Provide the [X, Y] coordinate of the cell's center where the given text is located.  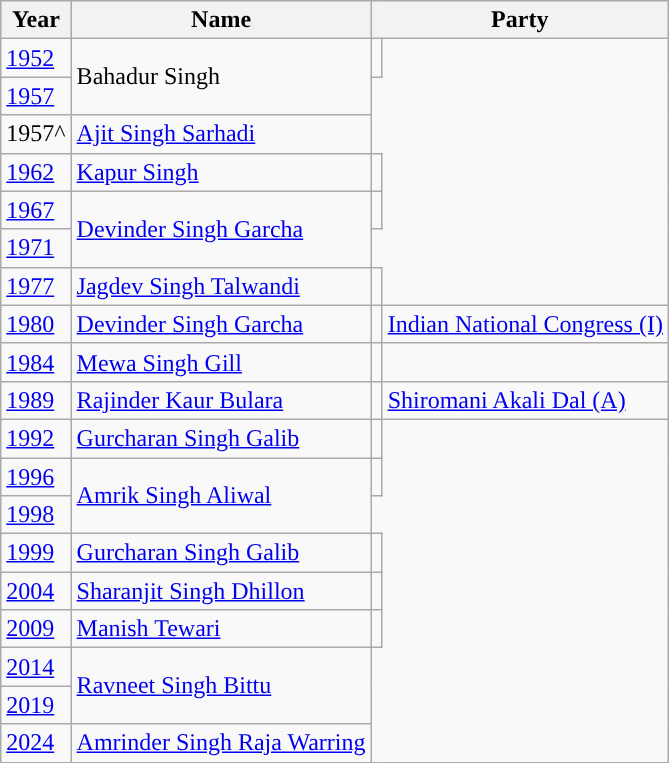
2014 [36, 667]
Kapur Singh [221, 172]
1984 [36, 362]
1989 [36, 400]
Ravneet Singh Bittu [221, 686]
1999 [36, 553]
1980 [36, 324]
1977 [36, 286]
Name [221, 20]
2019 [36, 705]
1952 [36, 58]
Shiromani Akali Dal (A) [525, 400]
Amrinder Singh Raja Warring [221, 743]
Jagdev Singh Talwandi [221, 286]
1967 [36, 210]
1957^ [36, 134]
Bahadur Singh [221, 77]
1996 [36, 477]
Ajit Singh Sarhadi [221, 134]
Year [36, 20]
Manish Tewari [221, 629]
1992 [36, 438]
Rajinder Kaur Bulara [221, 400]
Sharanjit Singh Dhillon [221, 591]
1998 [36, 515]
Mewa Singh Gill [221, 362]
2009 [36, 629]
Party [520, 20]
2004 [36, 591]
1962 [36, 172]
1957 [36, 96]
Amrik Singh Aliwal [221, 496]
2024 [36, 743]
1971 [36, 248]
Indian National Congress (I) [525, 324]
